Locate the cell with the specified text and output its (x, y) center coordinate. 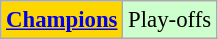
Champions (62, 20)
Play-offs (170, 20)
